Locate the cell with the specified text and output its [X, Y] center coordinate. 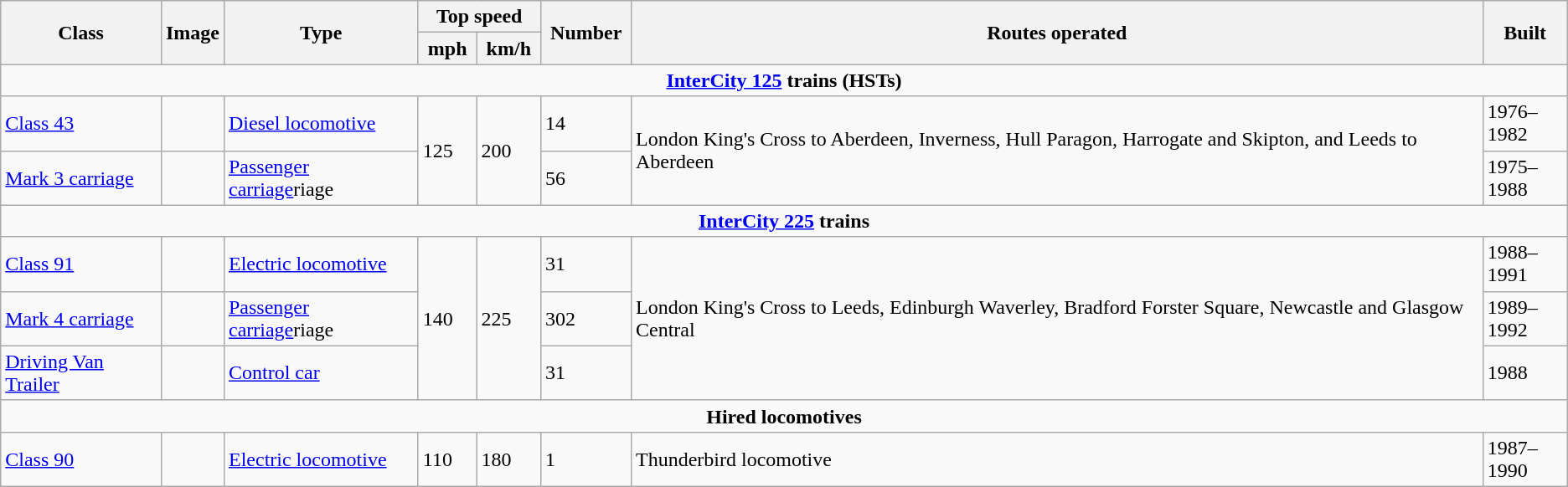
Hired locomotives [784, 416]
1988 [1524, 373]
Image [193, 33]
1976–1982 [1524, 124]
1975–1988 [1524, 177]
Mark 4 carriage [81, 318]
Diesel locomotive [321, 124]
140 [447, 318]
Mark 3 carriage [81, 177]
1989–1992 [1524, 318]
Control car [321, 373]
200 [508, 151]
14 [586, 124]
Routes operated [1057, 33]
Top speed [479, 17]
302 [586, 318]
London King's Cross to Leeds, Edinburgh Waverley, Bradford Forster Square, Newcastle and Glasgow Central [1057, 318]
Thunderbird locomotive [1057, 459]
km/h [508, 49]
225 [508, 318]
125 [447, 151]
Built [1524, 33]
56 [586, 177]
Class 90 [81, 459]
1988–1991 [1524, 264]
Class [81, 33]
1 [586, 459]
Class 43 [81, 124]
110 [447, 459]
Type [321, 33]
Number [586, 33]
InterCity 125 trains (HSTs) [784, 80]
London King's Cross to Aberdeen, Inverness, Hull Paragon, Harrogate and Skipton, and Leeds to Aberdeen [1057, 151]
mph [447, 49]
Class 91 [81, 264]
Driving Van Trailer [81, 373]
1987–1990 [1524, 459]
180 [508, 459]
InterCity 225 trains [784, 221]
